Scan for the cell matching the given text and deliver its (x, y) coordinate at center. 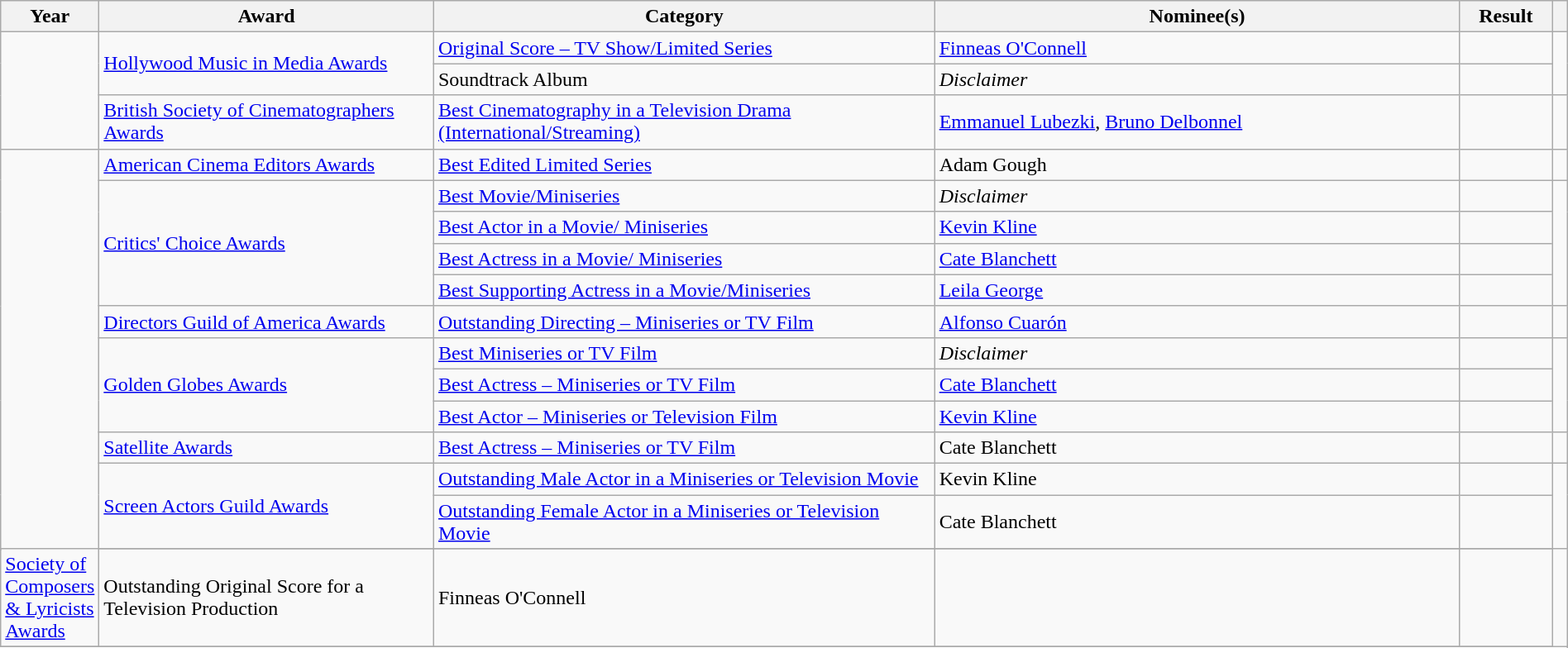
Alfonso Cuarón (1198, 322)
Critics' Choice Awards (266, 243)
Outstanding Female Actor in a Miniseries or Television Movie (684, 522)
Best Actor in a Movie/ Miniseries (684, 227)
British Society of Cinematographers Awards (266, 122)
Best Edited Limited Series (684, 164)
Result (1506, 17)
Soundtrack Album (684, 79)
Best Actress in a Movie/ Miniseries (684, 259)
Leila George (1198, 290)
Best Miniseries or TV Film (684, 353)
American Cinema Editors Awards (266, 164)
Original Score – TV Show/Limited Series (684, 48)
Outstanding Male Actor in a Miniseries or Television Movie (684, 479)
Golden Globes Awards (266, 384)
Adam Gough (1198, 164)
Directors Guild of America Awards (266, 322)
Best Supporting Actress in a Movie/Miniseries (684, 290)
Award (266, 17)
Category (684, 17)
Best Cinematography in a Television Drama (International/Streaming) (684, 122)
Nominee(s) (1198, 17)
Best Actor – Miniseries or Television Film (684, 416)
Year (50, 17)
Best Movie/Miniseries (684, 196)
Outstanding Directing – Miniseries or TV Film (684, 322)
Outstanding Original Score for a Television Production (266, 598)
Hollywood Music in Media Awards (266, 64)
Satellite Awards (266, 448)
Emmanuel Lubezki, Bruno Delbonnel (1198, 122)
Screen Actors Guild Awards (266, 506)
Society of Composers & Lyricists Awards (50, 598)
